Detect which cell encompasses the target text, then output its [X, Y] center coordinate. 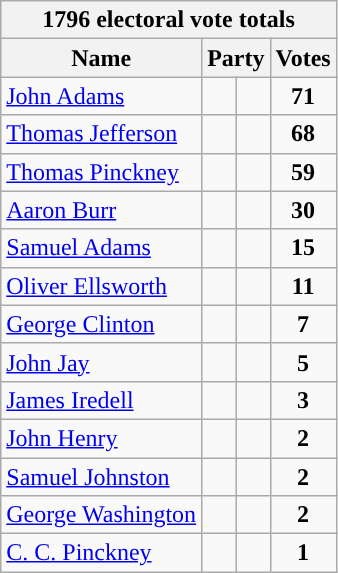
68 [303, 134]
James Iredell [102, 400]
George Washington [102, 515]
3 [303, 400]
Samuel Adams [102, 248]
C. C. Pinckney [102, 553]
1796 electoral vote totals [168, 20]
11 [303, 286]
71 [303, 96]
59 [303, 172]
30 [303, 210]
Party [236, 58]
John Adams [102, 96]
Thomas Jefferson [102, 134]
Oliver Ellsworth [102, 286]
15 [303, 248]
Samuel Johnston [102, 477]
7 [303, 324]
1 [303, 553]
Name [102, 58]
Votes [303, 58]
John Jay [102, 362]
Thomas Pinckney [102, 172]
John Henry [102, 438]
5 [303, 362]
Aaron Burr [102, 210]
George Clinton [102, 324]
